From the cell containing the given text, extract its center point as [X, Y] coordinate. 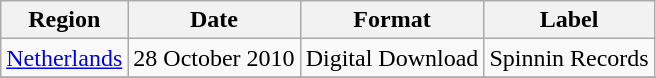
Digital Download [392, 58]
Netherlands [64, 58]
28 October 2010 [214, 58]
Spinnin Records [569, 58]
Region [64, 20]
Label [569, 20]
Date [214, 20]
Format [392, 20]
